Search for the cell housing the specified text and yield its (X, Y) center coordinate. 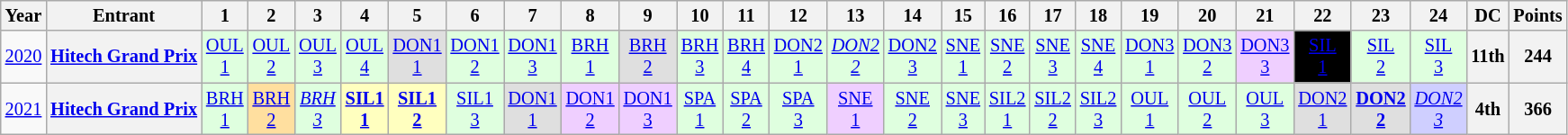
2020 (23, 57)
7 (533, 15)
19 (1149, 15)
9 (648, 15)
SNE4 (1098, 57)
DON32 (1207, 57)
SPA1 (700, 109)
8 (590, 15)
SIL11 (365, 109)
24 (1438, 15)
Entrant (124, 15)
SIL13 (474, 109)
SPA3 (798, 109)
21 (1265, 15)
DON31 (1149, 57)
BRH4 (746, 57)
SPA2 (746, 109)
2021 (23, 109)
SIL21 (1007, 109)
SIL23 (1098, 109)
SIL1 (1322, 57)
22 (1322, 15)
16 (1007, 15)
12 (798, 15)
23 (1381, 15)
4th (1487, 109)
15 (963, 15)
5 (417, 15)
4 (365, 15)
13 (855, 15)
17 (1052, 15)
20 (1207, 15)
14 (913, 15)
10 (700, 15)
18 (1098, 15)
2 (272, 15)
Year (23, 15)
Points (1538, 15)
6 (474, 15)
SIL2 (1381, 57)
366 (1538, 109)
DON33 (1265, 57)
244 (1538, 57)
SIL22 (1052, 109)
3 (318, 15)
SIL3 (1438, 57)
OUL4 (365, 57)
DC (1487, 15)
SIL12 (417, 109)
11 (746, 15)
11th (1487, 57)
1 (225, 15)
